From the cell containing the given text, extract its center point as (X, Y) coordinate. 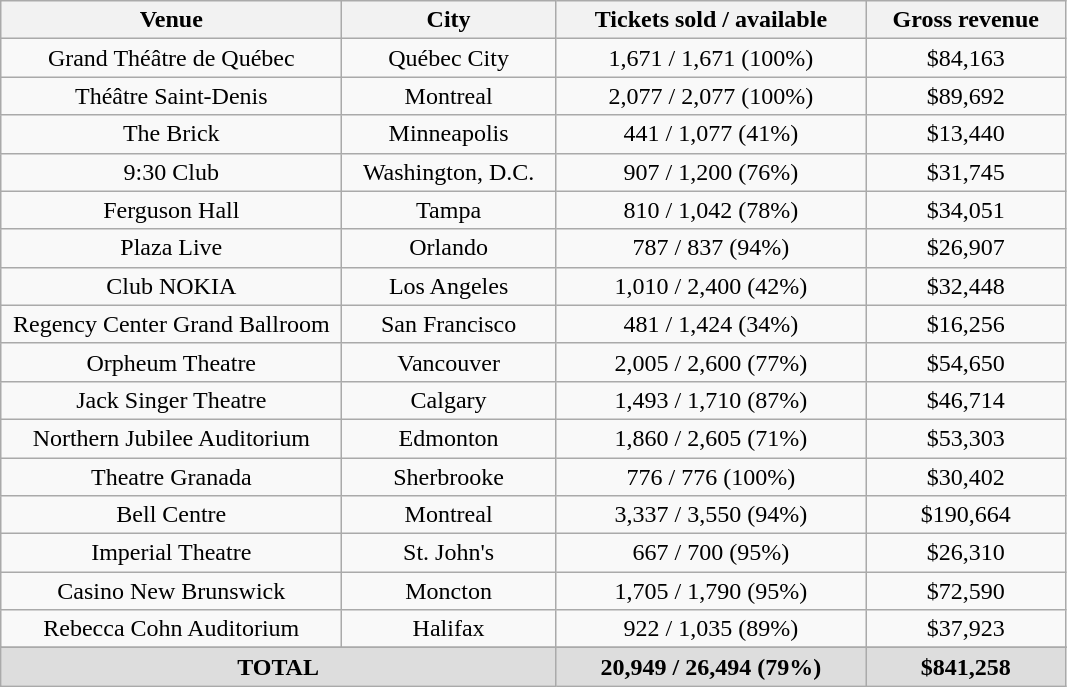
Orpheum Theatre (172, 362)
3,337 / 3,550 (94%) (710, 515)
Orlando (449, 248)
787 / 837 (94%) (710, 248)
Vancouver (449, 362)
$13,440 (966, 134)
TOTAL (278, 667)
Club NOKIA (172, 286)
Washington, D.C. (449, 172)
The Brick (172, 134)
Moncton (449, 591)
$32,448 (966, 286)
$37,923 (966, 629)
Theatre Granada (172, 477)
$16,256 (966, 324)
Venue (172, 20)
Ferguson Hall (172, 210)
Halifax (449, 629)
$54,650 (966, 362)
$46,714 (966, 400)
1,705 / 1,790 (95%) (710, 591)
810 / 1,042 (78%) (710, 210)
City (449, 20)
2,005 / 2,600 (77%) (710, 362)
$89,692 (966, 96)
Plaza Live (172, 248)
Gross revenue (966, 20)
$26,310 (966, 553)
$31,745 (966, 172)
$26,907 (966, 248)
San Francisco (449, 324)
Bell Centre (172, 515)
$841,258 (966, 667)
907 / 1,200 (76%) (710, 172)
776 / 776 (100%) (710, 477)
667 / 700 (95%) (710, 553)
$34,051 (966, 210)
2,077 / 2,077 (100%) (710, 96)
Regency Center Grand Ballroom (172, 324)
9:30 Club (172, 172)
481 / 1,424 (34%) (710, 324)
Los Angeles (449, 286)
Grand Théâtre de Québec (172, 58)
Casino New Brunswick (172, 591)
Sherbrooke (449, 477)
Théâtre Saint-Denis (172, 96)
Minneapolis (449, 134)
Tickets sold / available (710, 20)
Rebecca Cohn Auditorium (172, 629)
20,949 / 26,494 (79%) (710, 667)
Québec City (449, 58)
Tampa (449, 210)
Edmonton (449, 438)
Calgary (449, 400)
Imperial Theatre (172, 553)
1,493 / 1,710 (87%) (710, 400)
Northern Jubilee Auditorium (172, 438)
St. John's (449, 553)
$30,402 (966, 477)
922 / 1,035 (89%) (710, 629)
$84,163 (966, 58)
1,671 / 1,671 (100%) (710, 58)
$72,590 (966, 591)
$53,303 (966, 438)
Jack Singer Theatre (172, 400)
441 / 1,077 (41%) (710, 134)
1,860 / 2,605 (71%) (710, 438)
$190,664 (966, 515)
1,010 / 2,400 (42%) (710, 286)
